Identify which cell holds the provided text, then report its [X, Y] central coordinate. 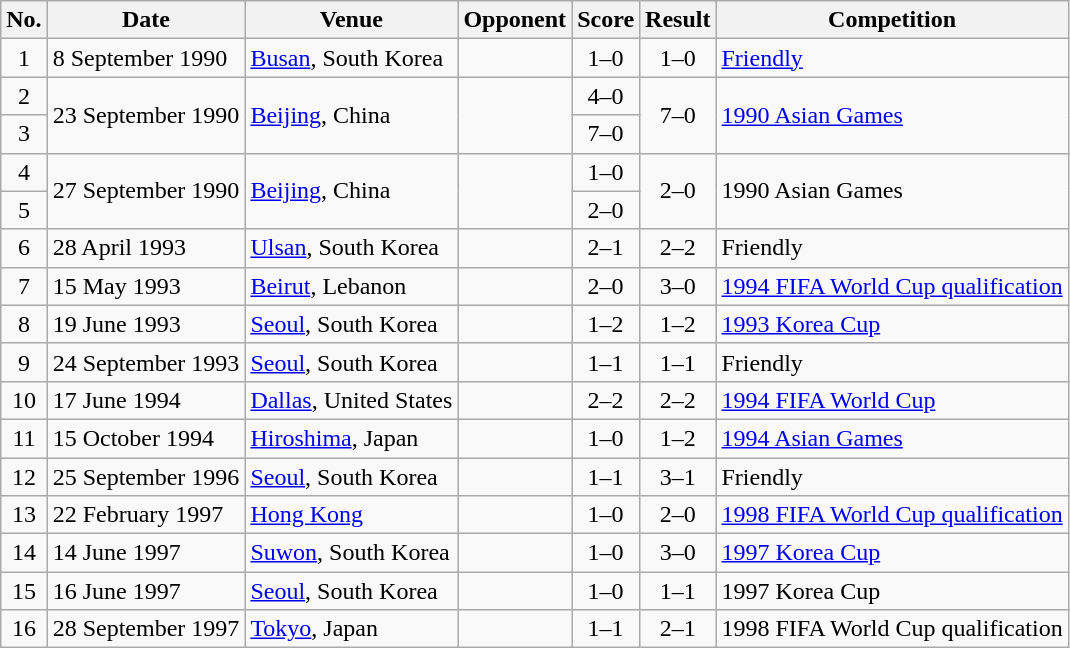
Date [146, 20]
13 [24, 515]
28 April 1993 [146, 248]
2 [24, 96]
1994 Asian Games [892, 438]
12 [24, 477]
1994 FIFA World Cup qualification [892, 286]
15 May 1993 [146, 286]
23 September 1990 [146, 115]
17 June 1994 [146, 400]
28 September 1997 [146, 629]
Score [606, 20]
No. [24, 20]
Beirut, Lebanon [352, 286]
14 [24, 553]
7 [24, 286]
Ulsan, South Korea [352, 248]
Suwon, South Korea [352, 553]
10 [24, 400]
16 [24, 629]
11 [24, 438]
8 [24, 324]
1994 FIFA World Cup [892, 400]
Venue [352, 20]
Hong Kong [352, 515]
Result [678, 20]
Tokyo, Japan [352, 629]
1 [24, 58]
5 [24, 210]
19 June 1993 [146, 324]
Hiroshima, Japan [352, 438]
Opponent [515, 20]
3–1 [678, 477]
25 September 1996 [146, 477]
Busan, South Korea [352, 58]
16 June 1997 [146, 591]
8 September 1990 [146, 58]
27 September 1990 [146, 191]
3 [24, 134]
14 June 1997 [146, 553]
1993 Korea Cup [892, 324]
15 October 1994 [146, 438]
15 [24, 591]
6 [24, 248]
24 September 1993 [146, 362]
4 [24, 172]
9 [24, 362]
4–0 [606, 96]
Competition [892, 20]
22 February 1997 [146, 515]
Dallas, United States [352, 400]
